Output the [X, Y] coordinate of the center of the cell containing the given text.  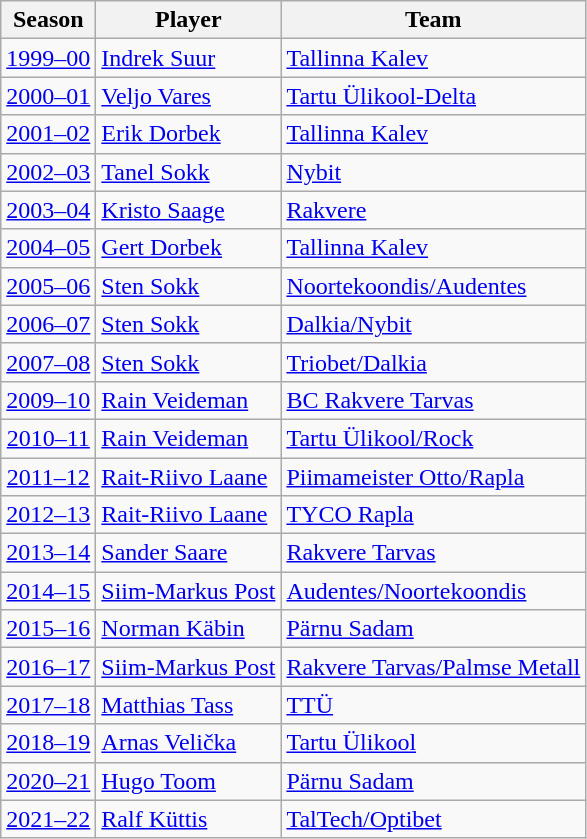
Norman Käbin [188, 629]
Player [188, 20]
2009–10 [48, 400]
TalTech/Optibet [434, 819]
Noortekoondis/Audentes [434, 286]
Hugo Toom [188, 781]
Rakvere Tarvas [434, 553]
2000–01 [48, 96]
2020–21 [48, 781]
TYCO Rapla [434, 515]
Piimameister Otto/Rapla [434, 477]
Rakvere Tarvas/Palmse Metall [434, 667]
2017–18 [48, 705]
Tartu Ülikool/Rock [434, 438]
Arnas Velička [188, 743]
Triobet/Dalkia [434, 362]
BC Rakvere Tarvas [434, 400]
Season [48, 20]
2010–11 [48, 438]
Dalkia/Nybit [434, 324]
Tartu Ülikool-Delta [434, 96]
2016–17 [48, 667]
2001–02 [48, 134]
TTÜ [434, 705]
Matthias Tass [188, 705]
Erik Dorbek [188, 134]
Ralf Küttis [188, 819]
2002–03 [48, 172]
Tanel Sokk [188, 172]
1999–00 [48, 58]
2007–08 [48, 362]
Sander Saare [188, 553]
2013–14 [48, 553]
Nybit [434, 172]
2014–15 [48, 591]
2004–05 [48, 248]
Veljo Vares [188, 96]
2005–06 [48, 286]
2021–22 [48, 819]
2011–12 [48, 477]
Gert Dorbek [188, 248]
Rakvere [434, 210]
Indrek Suur [188, 58]
2018–19 [48, 743]
Kristo Saage [188, 210]
2006–07 [48, 324]
2015–16 [48, 629]
Team [434, 20]
2012–13 [48, 515]
Audentes/Noortekoondis [434, 591]
2003–04 [48, 210]
Tartu Ülikool [434, 743]
